Provide the (X, Y) coordinate of the cell's center where the given text is located.  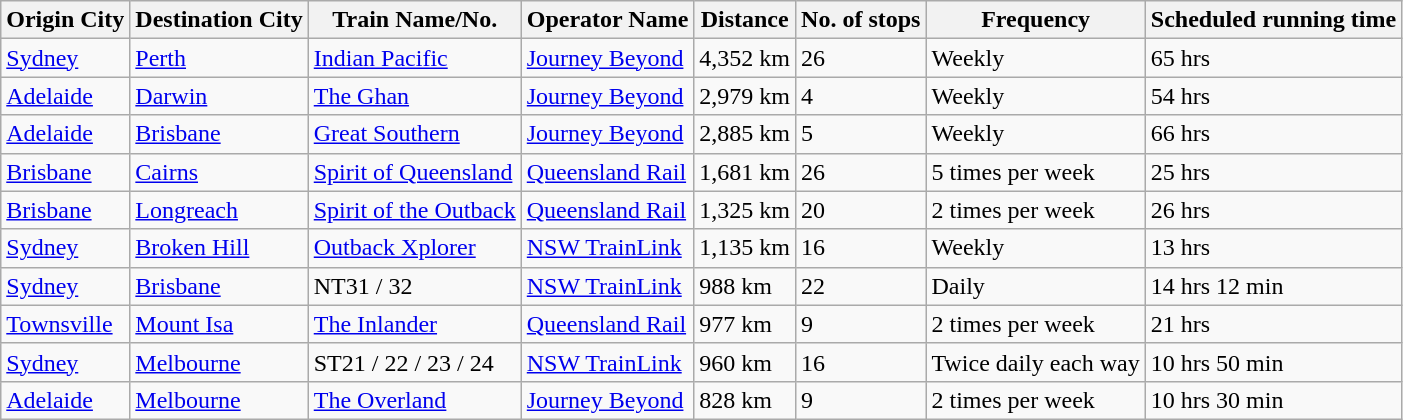
2,979 km (745, 96)
Townsville (66, 324)
Indian Pacific (414, 58)
20 (861, 210)
Train Name/No. (414, 20)
66 hrs (1273, 134)
The Overland (414, 400)
Twice daily each way (1036, 362)
ST21 / 22 / 23 / 24 (414, 362)
2,885 km (745, 134)
Perth (219, 58)
Spirit of the Outback (414, 210)
Frequency (1036, 20)
NT31 / 32 (414, 286)
No. of stops (861, 20)
65 hrs (1273, 58)
Broken Hill (219, 248)
Spirit of Queensland (414, 172)
10 hrs 50 min (1273, 362)
26 hrs (1273, 210)
25 hrs (1273, 172)
13 hrs (1273, 248)
4 (861, 96)
Darwin (219, 96)
Outback Xplorer (414, 248)
Operator Name (608, 20)
54 hrs (1273, 96)
Great Southern (414, 134)
1,325 km (745, 210)
14 hrs 12 min (1273, 286)
Cairns (219, 172)
The Ghan (414, 96)
988 km (745, 286)
Origin City (66, 20)
Scheduled running time (1273, 20)
1,135 km (745, 248)
977 km (745, 324)
The Inlander (414, 324)
21 hrs (1273, 324)
10 hrs 30 min (1273, 400)
5 times per week (1036, 172)
5 (861, 134)
828 km (745, 400)
960 km (745, 362)
Mount Isa (219, 324)
22 (861, 286)
Destination City (219, 20)
Distance (745, 20)
Longreach (219, 210)
Daily (1036, 286)
4,352 km (745, 58)
1,681 km (745, 172)
